Output the [x, y] coordinate of the center of the cell containing the given text.  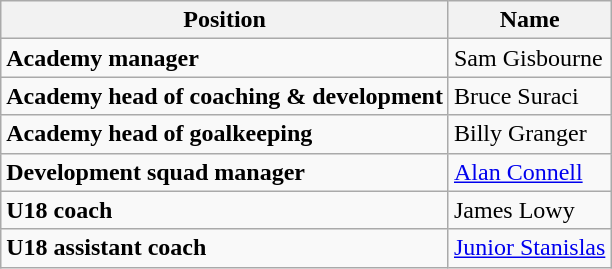
James Lowy [529, 210]
U18 coach [225, 210]
Junior Stanislas [529, 248]
Academy head of coaching & development [225, 96]
Development squad manager [225, 172]
Academy head of goalkeeping [225, 134]
Billy Granger [529, 134]
Name [529, 20]
Academy manager [225, 58]
Alan Connell [529, 172]
Bruce Suraci [529, 96]
U18 assistant coach [225, 248]
Sam Gisbourne [529, 58]
Position [225, 20]
